Return the [X, Y] coordinate for the center point of the cell that contains the specified text.  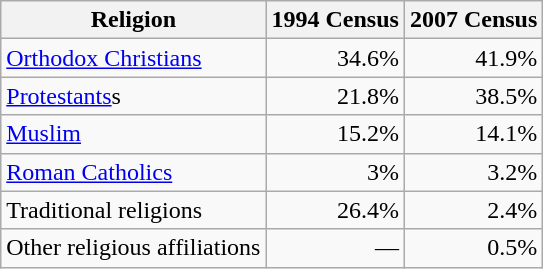
3% [335, 172]
Other religious affiliations [134, 248]
Muslim [134, 134]
38.5% [473, 96]
3.2% [473, 172]
2007 Census [473, 20]
34.6% [335, 58]
Orthodox Christians [134, 58]
2.4% [473, 210]
Traditional religions [134, 210]
0.5% [473, 248]
Protestantss [134, 96]
21.8% [335, 96]
14.1% [473, 134]
1994 Census [335, 20]
Roman Catholics [134, 172]
41.9% [473, 58]
15.2% [335, 134]
— [335, 248]
26.4% [335, 210]
Religion [134, 20]
